Search for the cell housing the specified text and yield its [X, Y] center coordinate. 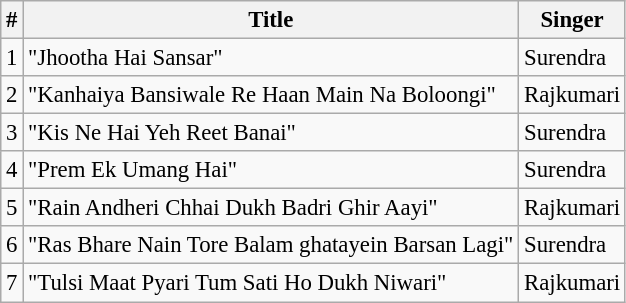
4 [12, 170]
"Prem Ek Umang Hai" [271, 170]
# [12, 20]
Title [271, 20]
"Rain Andheri Chhai Dukh Badri Ghir Aayi" [271, 208]
3 [12, 133]
7 [12, 283]
1 [12, 58]
"Ras Bhare Nain Tore Balam ghatayein Barsan Lagi" [271, 245]
"Tulsi Maat Pyari Tum Sati Ho Dukh Niwari" [271, 283]
"Jhootha Hai Sansar" [271, 58]
"Kis Ne Hai Yeh Reet Banai" [271, 133]
Singer [572, 20]
6 [12, 245]
"Kanhaiya Bansiwale Re Haan Main Na Boloongi" [271, 95]
5 [12, 208]
2 [12, 95]
